Pinpoint the cell where the given text exists, returning its (x, y) midpoint coordinate. 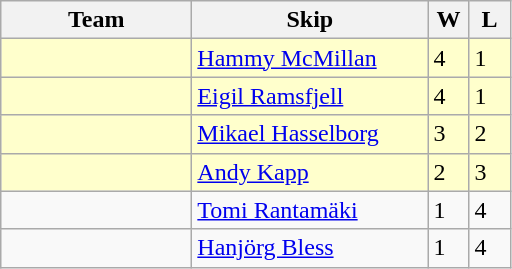
Andy Kapp (310, 172)
Skip (310, 20)
L (490, 20)
W (448, 20)
Hanjörg Bless (310, 248)
Hammy McMillan (310, 58)
Tomi Rantamäki (310, 210)
Eigil Ramsfjell (310, 96)
Team (96, 20)
Mikael Hasselborg (310, 134)
